Find where the given text appears and provide that cell's center as (x, y) coordinate. 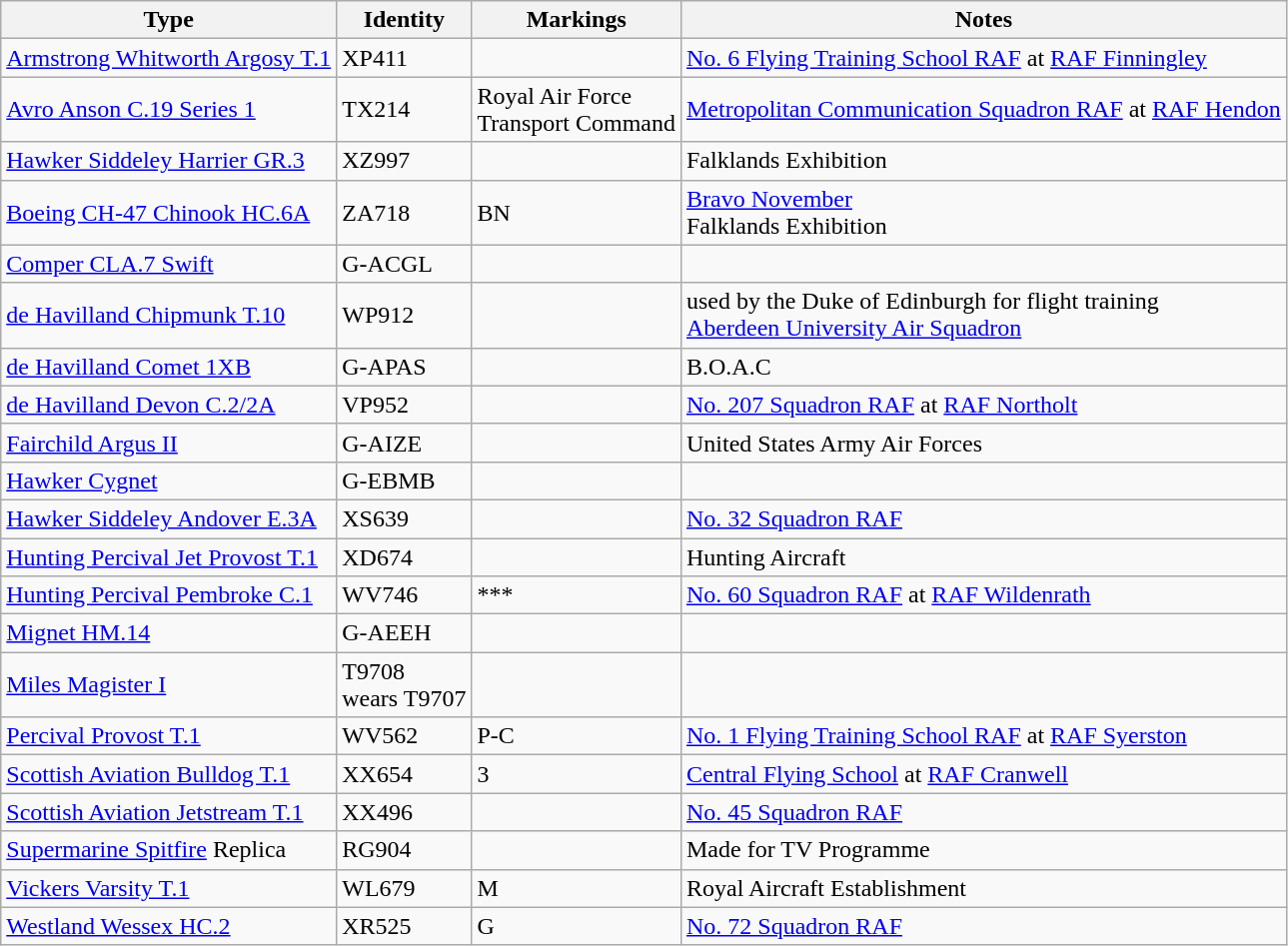
used by the Duke of Edinburgh for flight trainingAberdeen University Air Squadron (983, 316)
XX496 (404, 812)
B.O.A.C (983, 367)
G-EBMB (404, 480)
TX214 (404, 110)
Hunting Percival Pembroke C.1 (169, 595)
Hunting Aircraft (983, 556)
P-C (577, 736)
WV562 (404, 736)
No. 60 Squadron RAF at RAF Wildenrath (983, 595)
Royal Air ForceTransport Command (577, 110)
Fairchild Argus II (169, 443)
Hawker Siddeley Harrier GR.3 (169, 161)
Scottish Aviation Bulldog T.1 (169, 774)
Westland Wessex HC.2 (169, 926)
XZ997 (404, 161)
de Havilland Devon C.2/2A (169, 405)
Hunting Percival Jet Provost T.1 (169, 556)
No. 6 Flying Training School RAF at RAF Finningley (983, 58)
Mignet HM.14 (169, 633)
M (577, 888)
No. 207 Squadron RAF at RAF Northolt (983, 405)
T9708wears T9707 (404, 685)
No. 1 Flying Training School RAF at RAF Syerston (983, 736)
Falklands Exhibition (983, 161)
Metropolitan Communication Squadron RAF at RAF Hendon (983, 110)
Hawker Cygnet (169, 480)
RG904 (404, 850)
No. 72 Squadron RAF (983, 926)
Boeing CH-47 Chinook HC.6A (169, 212)
*** (577, 595)
3 (577, 774)
G-AIZE (404, 443)
Notes (983, 20)
VP952 (404, 405)
G-AEEH (404, 633)
Type (169, 20)
ZA718 (404, 212)
Armstrong Whitworth Argosy T.1 (169, 58)
XS639 (404, 518)
WP912 (404, 316)
WL679 (404, 888)
G (577, 926)
Supermarine Spitfire Replica (169, 850)
WV746 (404, 595)
Hawker Siddeley Andover E.3A (169, 518)
No. 45 Squadron RAF (983, 812)
Comper CLA.7 Swift (169, 264)
Scottish Aviation Jetstream T.1 (169, 812)
Avro Anson C.19 Series 1 (169, 110)
Made for TV Programme (983, 850)
United States Army Air Forces (983, 443)
G-ACGL (404, 264)
Bravo NovemberFalklands Exhibition (983, 212)
Vickers Varsity T.1 (169, 888)
No. 32 Squadron RAF (983, 518)
XD674 (404, 556)
Central Flying School at RAF Cranwell (983, 774)
Royal Aircraft Establishment (983, 888)
BN (577, 212)
G-APAS (404, 367)
XR525 (404, 926)
de Havilland Comet 1XB (169, 367)
Identity (404, 20)
XX654 (404, 774)
Markings (577, 20)
Miles Magister I (169, 685)
Percival Provost T.1 (169, 736)
de Havilland Chipmunk T.10 (169, 316)
XP411 (404, 58)
